Pinpoint the cell where the given text exists, returning its (x, y) midpoint coordinate. 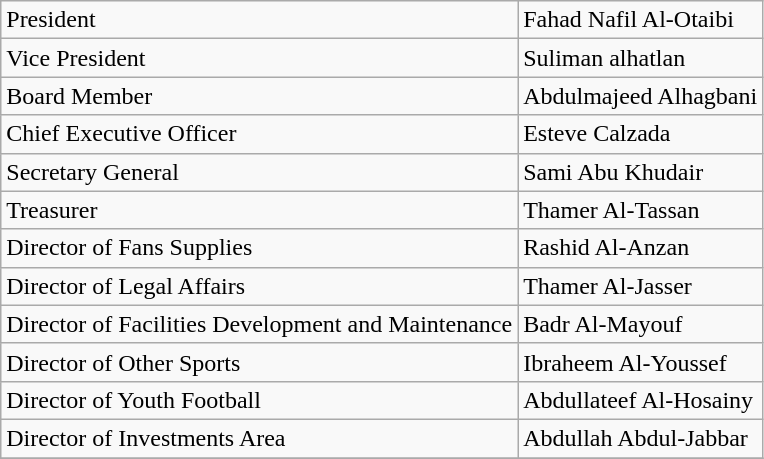
Director of Legal Affairs (260, 286)
Chief Executive Officer (260, 134)
Badr Al-Mayouf (640, 324)
Thamer Al-Tassan (640, 210)
Suliman alhatlan (640, 58)
Esteve Calzada (640, 134)
Ibraheem Al-Youssef (640, 362)
Director of Youth Football (260, 400)
Abdullateef Al-Hosainy (640, 400)
Director of Fans Supplies (260, 248)
Abdulmajeed Alhagbani (640, 96)
Treasurer (260, 210)
President (260, 20)
Director of Facilities Development and Maintenance (260, 324)
Director of Other Sports (260, 362)
Vice President (260, 58)
Board Member (260, 96)
Fahad Nafil Al-Otaibi (640, 20)
Secretary General (260, 172)
Abdullah Abdul-Jabbar (640, 438)
Sami Abu Khudair (640, 172)
Rashid Al-Anzan (640, 248)
Director of Investments Area (260, 438)
Thamer Al-Jasser (640, 286)
